Output the (x, y) coordinate of the center of the cell containing the given text.  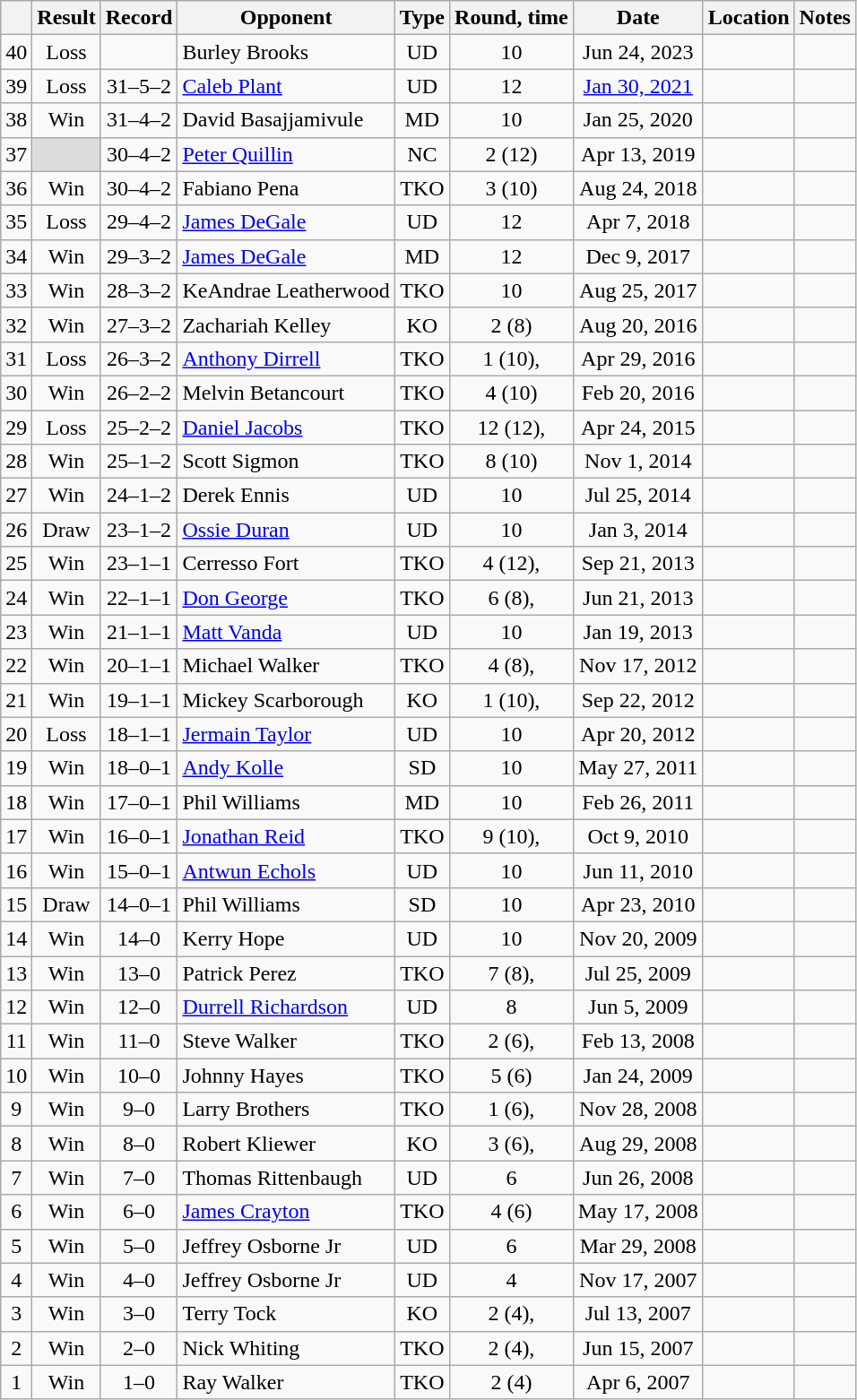
11–0 (139, 1041)
3–0 (139, 1314)
Jun 5, 2009 (638, 1007)
17 (16, 836)
Result (66, 18)
13 (16, 972)
Location (749, 18)
15–0–1 (139, 870)
18 (16, 802)
May 27, 2011 (638, 768)
Jan 19, 2013 (638, 632)
19 (16, 768)
Apr 13, 2019 (638, 154)
Record (139, 18)
Mickey Scarborough (286, 700)
Opponent (286, 18)
2 (8) (512, 324)
1 (6), (512, 1110)
21–1–1 (139, 632)
5 (6) (512, 1076)
Melvin Betancourt (286, 393)
Robert Kliewer (286, 1144)
Feb 26, 2011 (638, 802)
27–3–2 (139, 324)
32 (16, 324)
Jun 24, 2023 (638, 52)
Jan 24, 2009 (638, 1076)
David Basajjamivule (286, 120)
21 (16, 700)
Nov 28, 2008 (638, 1110)
3 (10) (512, 188)
22 (16, 666)
Jan 3, 2014 (638, 530)
12–0 (139, 1007)
11 (16, 1041)
Antwun Echols (286, 870)
4 (8), (512, 666)
Terry Tock (286, 1314)
9 (10), (512, 836)
20–1–1 (139, 666)
28 (16, 462)
Nov 17, 2012 (638, 666)
Ossie Duran (286, 530)
10–0 (139, 1076)
Don George (286, 598)
Nick Whiting (286, 1348)
May 17, 2008 (638, 1212)
1 (16, 1382)
19–1–1 (139, 700)
8–0 (139, 1144)
Jan 30, 2021 (638, 86)
18–0–1 (139, 768)
3 (16, 1314)
26–3–2 (139, 359)
4 (6) (512, 1212)
5 (16, 1246)
13–0 (139, 972)
1–0 (139, 1382)
Round, time (512, 18)
27 (16, 496)
Dec 9, 2017 (638, 256)
29 (16, 428)
7 (8), (512, 972)
26–2–2 (139, 393)
4 (10) (512, 393)
KeAndrae Leatherwood (286, 290)
Ray Walker (286, 1382)
Jermain Taylor (286, 734)
25–1–2 (139, 462)
28–3–2 (139, 290)
Jun 15, 2007 (638, 1348)
Nov 20, 2009 (638, 938)
Larry Brothers (286, 1110)
Jan 25, 2020 (638, 120)
37 (16, 154)
35 (16, 222)
24–1–2 (139, 496)
Peter Quillin (286, 154)
6 (8), (512, 598)
Sep 21, 2013 (638, 564)
23–1–2 (139, 530)
Aug 24, 2018 (638, 188)
Kerry Hope (286, 938)
James Crayton (286, 1212)
31–5–2 (139, 86)
Aug 25, 2017 (638, 290)
2 (16, 1348)
Jun 26, 2008 (638, 1178)
Johnny Hayes (286, 1076)
Burley Brooks (286, 52)
4–0 (139, 1280)
7 (16, 1178)
36 (16, 188)
Sep 22, 2012 (638, 700)
39 (16, 86)
Nov 1, 2014 (638, 462)
Apr 7, 2018 (638, 222)
14–0–1 (139, 904)
Daniel Jacobs (286, 428)
24 (16, 598)
Fabiano Pena (286, 188)
25–2–2 (139, 428)
Feb 20, 2016 (638, 393)
Aug 29, 2008 (638, 1144)
38 (16, 120)
Jul 25, 2014 (638, 496)
5–0 (139, 1246)
Jonathan Reid (286, 836)
14–0 (139, 938)
Zachariah Kelley (286, 324)
6–0 (139, 1212)
2–0 (139, 1348)
29–3–2 (139, 256)
Matt Vanda (286, 632)
Nov 17, 2007 (638, 1280)
Caleb Plant (286, 86)
Jul 25, 2009 (638, 972)
Date (638, 18)
Notes (825, 18)
12 (12), (512, 428)
23–1–1 (139, 564)
29–4–2 (139, 222)
Jun 21, 2013 (638, 598)
Apr 23, 2010 (638, 904)
Apr 29, 2016 (638, 359)
Oct 9, 2010 (638, 836)
Apr 6, 2007 (638, 1382)
34 (16, 256)
17–0–1 (139, 802)
7–0 (139, 1178)
Thomas Rittenbaugh (286, 1178)
16–0–1 (139, 836)
18–1–1 (139, 734)
9–0 (139, 1110)
Type (421, 18)
Aug 20, 2016 (638, 324)
20 (16, 734)
15 (16, 904)
3 (6), (512, 1144)
Cerresso Fort (286, 564)
22–1–1 (139, 598)
26 (16, 530)
Apr 24, 2015 (638, 428)
Jul 13, 2007 (638, 1314)
14 (16, 938)
2 (6), (512, 1041)
16 (16, 870)
NC (421, 154)
31–4–2 (139, 120)
9 (16, 1110)
30 (16, 393)
2 (12) (512, 154)
Mar 29, 2008 (638, 1246)
Derek Ennis (286, 496)
Steve Walker (286, 1041)
Jun 11, 2010 (638, 870)
Scott Sigmon (286, 462)
23 (16, 632)
Patrick Perez (286, 972)
Michael Walker (286, 666)
8 (10) (512, 462)
40 (16, 52)
Andy Kolle (286, 768)
4 (12), (512, 564)
2 (4) (512, 1382)
31 (16, 359)
Feb 13, 2008 (638, 1041)
33 (16, 290)
Apr 20, 2012 (638, 734)
Durrell Richardson (286, 1007)
25 (16, 564)
Anthony Dirrell (286, 359)
